For the text-containing cell, return its midpoint in (x, y) coordinate format. 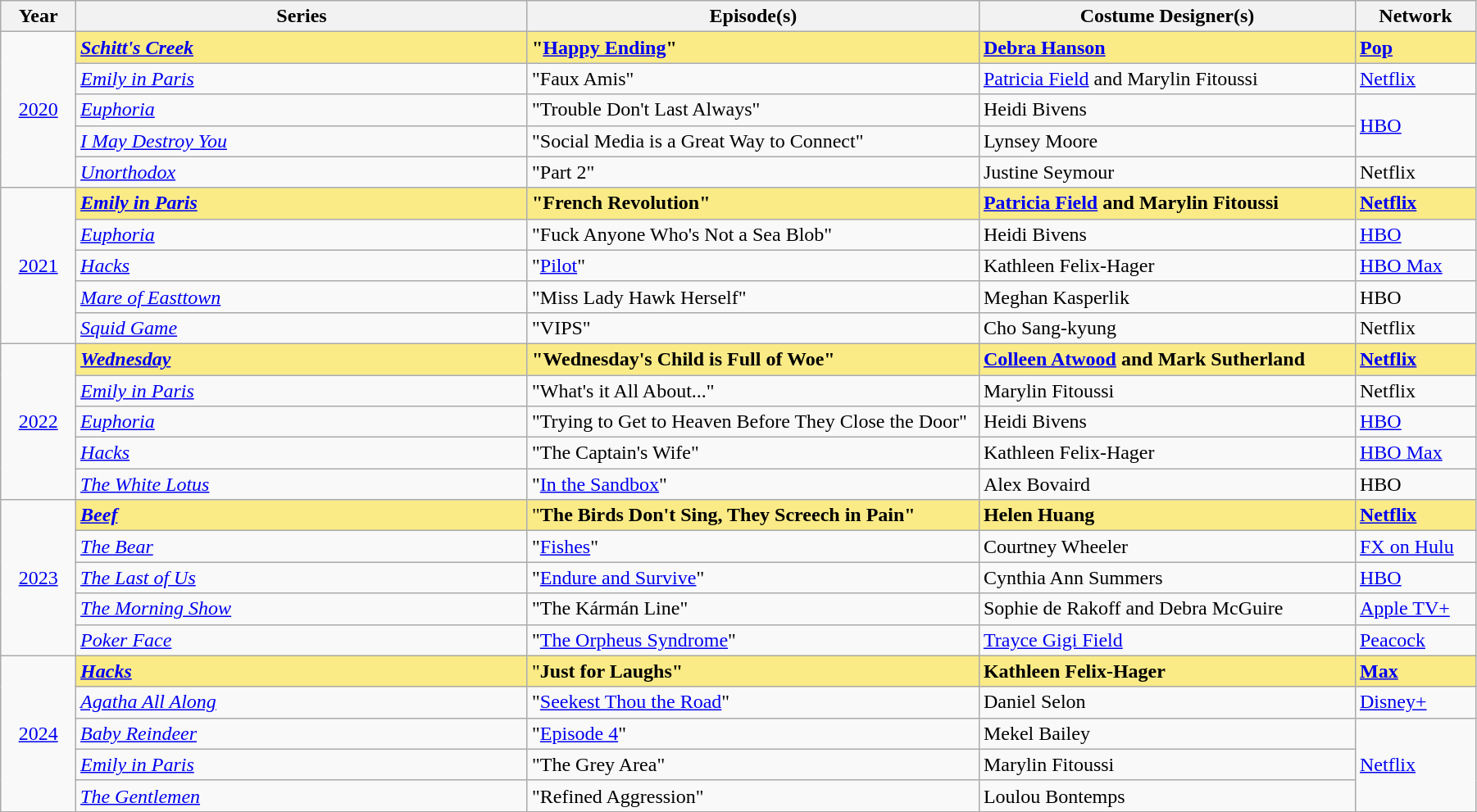
Courtney Wheeler (1167, 547)
"Seekest Thou the Road" (752, 702)
Year (39, 16)
The Last of Us (302, 578)
Pop (1415, 48)
"Trouble Don't Last Always" (752, 110)
"VIPS" (752, 328)
Poker Face (302, 640)
"Wednesday's Child is Full of Woe" (752, 359)
Mare of Easttown (302, 297)
"What's it All About..." (752, 391)
The Gentlemen (302, 796)
Unorthodox (302, 172)
FX on Hulu (1415, 547)
2020 (39, 110)
Lynsey Moore (1167, 141)
The Bear (302, 547)
"Part 2" (752, 172)
Daniel Selon (1167, 702)
"The Grey Area" (752, 764)
Wednesday (302, 359)
"French Revolution" (752, 203)
"In the Sandbox" (752, 484)
"The Orpheus Syndrome" (752, 640)
Meghan Kasperlik (1167, 297)
Schitt's Creek (302, 48)
2023 (39, 578)
Squid Game (302, 328)
Beef (302, 515)
"Miss Lady Hawk Herself" (752, 297)
Loulou Bontemps (1167, 796)
Trayce Gigi Field (1167, 640)
2021 (39, 265)
Alex Bovaird (1167, 484)
Series (302, 16)
Apple TV+ (1415, 609)
Episode(s) (752, 16)
"Faux Amis" (752, 79)
2024 (39, 733)
Costume Designer(s) (1167, 16)
Colleen Atwood and Mark Sutherland (1167, 359)
Sophie de Rakoff and Debra McGuire (1167, 609)
Peacock (1415, 640)
Cho Sang-kyung (1167, 328)
Max (1415, 671)
"Fuck Anyone Who's Not a Sea Blob" (752, 234)
"The Kármán Line" (752, 609)
Disney+ (1415, 702)
"Refined Aggression" (752, 796)
"Trying to Get to Heaven Before They Close the Door" (752, 422)
The White Lotus (302, 484)
"Pilot" (752, 265)
"Social Media is a Great Way to Connect" (752, 141)
Justine Seymour (1167, 172)
The Morning Show (302, 609)
I May Destroy You (302, 141)
Network (1415, 16)
"Fishes" (752, 547)
Cynthia Ann Summers (1167, 578)
"Happy Ending" (752, 48)
Baby Reindeer (302, 733)
"Just for Laughs" (752, 671)
Agatha All Along (302, 702)
Debra Hanson (1167, 48)
"The Birds Don't Sing, They Screech in Pain" (752, 515)
Helen Huang (1167, 515)
"Episode 4" (752, 733)
"The Captain's Wife" (752, 453)
2022 (39, 421)
"Endure and Survive" (752, 578)
Mekel Bailey (1167, 733)
